Determine the [X, Y] coordinate at the center of the cell enclosing the given text.  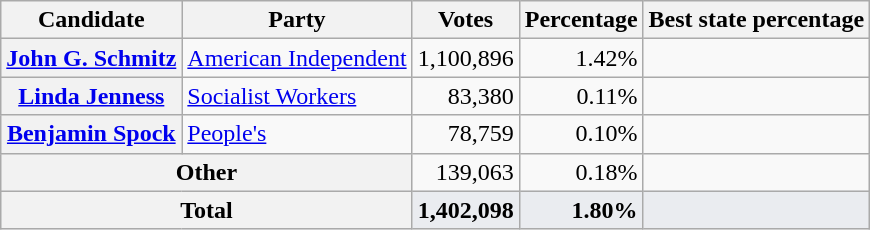
Percentage [581, 20]
Votes [466, 20]
Socialist Workers [297, 96]
People's [297, 134]
0.10% [581, 134]
78,759 [466, 134]
83,380 [466, 96]
American Independent [297, 58]
1,100,896 [466, 58]
John G. Schmitz [92, 58]
Other [206, 172]
0.11% [581, 96]
Best state percentage [756, 20]
Linda Jenness [92, 96]
139,063 [466, 172]
Benjamin Spock [92, 134]
Total [206, 210]
1.42% [581, 58]
0.18% [581, 172]
1,402,098 [466, 210]
1.80% [581, 210]
Party [297, 20]
Candidate [92, 20]
